Output the [X, Y] coordinate of the center of the cell containing the given text.  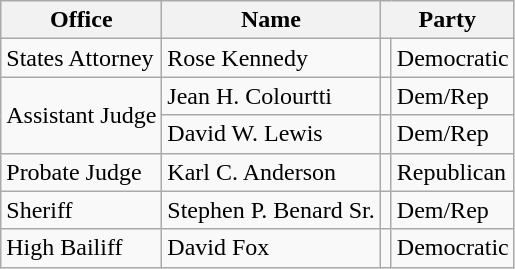
Rose Kennedy [271, 58]
Probate Judge [82, 172]
States Attorney [82, 58]
Stephen P. Benard Sr. [271, 210]
David W. Lewis [271, 134]
Assistant Judge [82, 115]
Name [271, 20]
Jean H. Colourtti [271, 96]
High Bailiff [82, 248]
Sheriff [82, 210]
David Fox [271, 248]
Karl C. Anderson [271, 172]
Office [82, 20]
Republican [452, 172]
Party [447, 20]
